Capture the cell that displays the provided text and extract its [x, y] central coordinate. 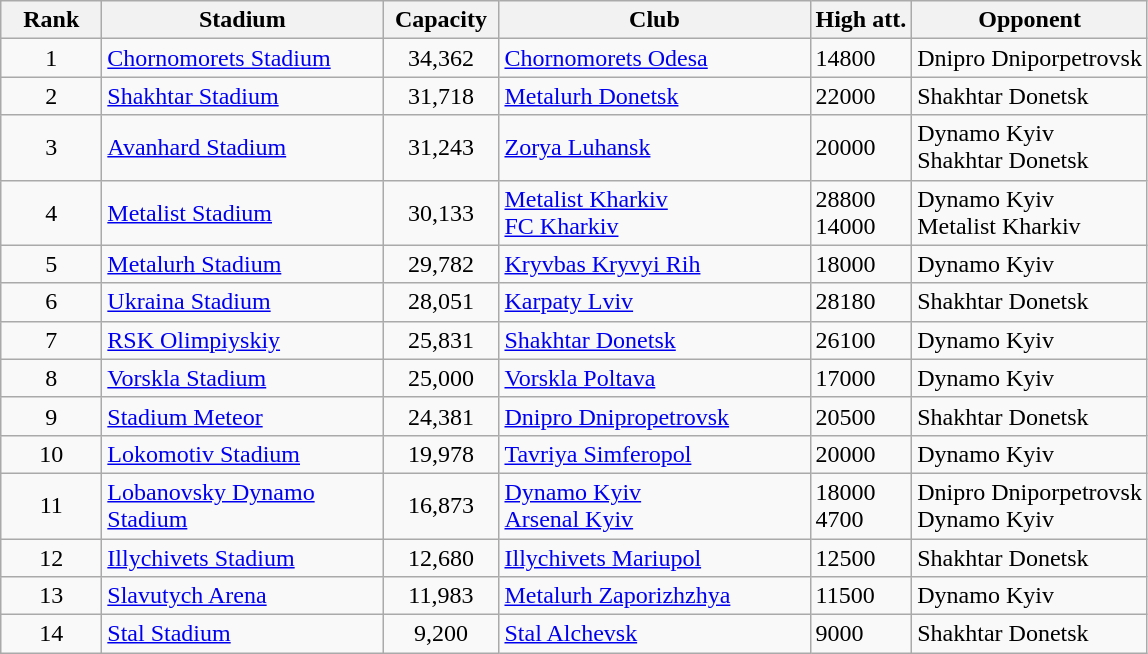
9,200 [441, 634]
25,831 [441, 340]
30,133 [441, 212]
Illychivets Stadium [242, 557]
16,873 [441, 506]
Stadium Meteor [242, 416]
RSK Olimpiyskiy [242, 340]
11500 [861, 596]
2 [52, 96]
Metalist KharkivFC Kharkiv [654, 212]
9000 [861, 634]
Vorskla Poltava [654, 378]
Karpaty Lviv [654, 302]
Metalurh Stadium [242, 264]
Dynamo KyivShakhtar Donetsk [1030, 148]
Slavutych Arena [242, 596]
12,680 [441, 557]
Shakhtar Stadium [242, 96]
Stal Stadium [242, 634]
12 [52, 557]
Vorskla Stadium [242, 378]
Ukraina Stadium [242, 302]
6 [52, 302]
11,983 [441, 596]
Capacity [441, 20]
9 [52, 416]
24,381 [441, 416]
Lobanovsky Dynamo Stadium [242, 506]
14800 [861, 58]
Chornomorets Stadium [242, 58]
26100 [861, 340]
28,051 [441, 302]
Dnipro DniporpetrovskDynamo Kyiv [1030, 506]
Avanhard Stadium [242, 148]
10 [52, 454]
17000 [861, 378]
29,782 [441, 264]
1 [52, 58]
Metalist Stadium [242, 212]
Opponent [1030, 20]
Stal Alchevsk [654, 634]
3 [52, 148]
4 [52, 212]
Tavriya Simferopol [654, 454]
Stadium [242, 20]
Dnipro Dniporpetrovsk [1030, 58]
Illychivets Mariupol [654, 557]
Metalurh Donetsk [654, 96]
20500 [861, 416]
Metalurh Zaporizhzhya [654, 596]
Lokomotiv Stadium [242, 454]
8 [52, 378]
12500 [861, 557]
13 [52, 596]
18000 [861, 264]
7 [52, 340]
34,362 [441, 58]
Zorya Luhansk [654, 148]
11 [52, 506]
Club [654, 20]
Dnipro Dnipropetrovsk [654, 416]
Rank [52, 20]
31,718 [441, 96]
Kryvbas Kryvyi Rih [654, 264]
25,000 [441, 378]
19,978 [441, 454]
180004700 [861, 506]
28180 [861, 302]
14 [52, 634]
5 [52, 264]
22000 [861, 96]
31,243 [441, 148]
2880014000 [861, 212]
Chornomorets Odesa [654, 58]
Dynamo Kyiv Arsenal Kyiv [654, 506]
High att. [861, 20]
Dynamo KyivMetalist Kharkiv [1030, 212]
